Pinpoint the cell where the given text exists, returning its [X, Y] midpoint coordinate. 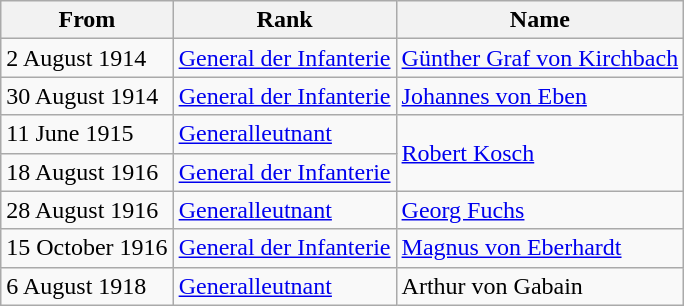
2 August 1914 [87, 58]
28 August 1916 [87, 210]
6 August 1918 [87, 286]
Günther Graf von Kirchbach [540, 58]
Rank [284, 20]
30 August 1914 [87, 96]
18 August 1916 [87, 172]
Name [540, 20]
Magnus von Eberhardt [540, 248]
Robert Kosch [540, 153]
15 October 1916 [87, 248]
Georg Fuchs [540, 210]
11 June 1915 [87, 134]
Johannes von Eben [540, 96]
From [87, 20]
Arthur von Gabain [540, 286]
